Find where the given text appears and provide that cell's center as (X, Y) coordinate. 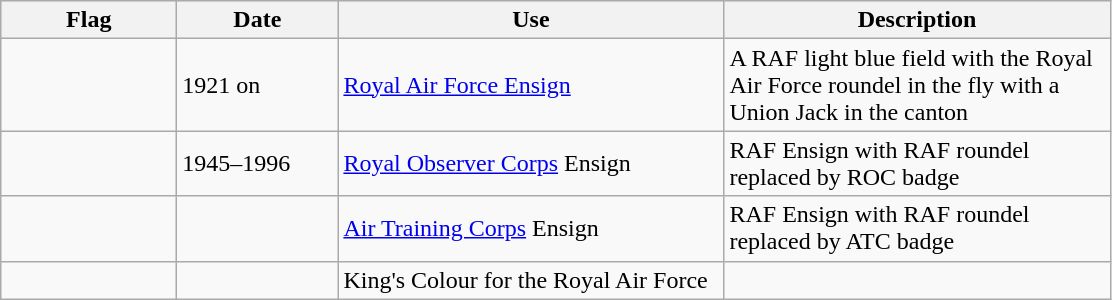
1945–1996 (258, 164)
Date (258, 20)
Flag (89, 20)
Royal Observer Corps Ensign (531, 164)
Description (917, 20)
Royal Air Force Ensign (531, 85)
1921 on (258, 85)
King's Colour for the Royal Air Force (531, 280)
RAF Ensign with RAF roundel replaced by ATC badge (917, 228)
Air Training Corps Ensign (531, 228)
A RAF light blue field with the Royal Air Force roundel in the fly with a Union Jack in the canton (917, 85)
RAF Ensign with RAF roundel replaced by ROC badge (917, 164)
Use (531, 20)
